From the cell containing the given text, extract its center point as [X, Y] coordinate. 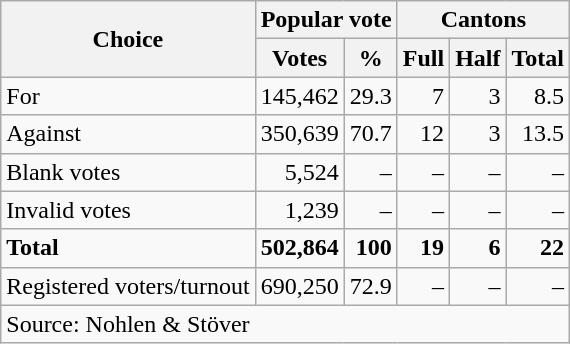
350,639 [300, 134]
22 [538, 248]
7 [423, 96]
Cantons [483, 20]
12 [423, 134]
Invalid votes [128, 210]
Votes [300, 58]
5,524 [300, 172]
19 [423, 248]
145,462 [300, 96]
690,250 [300, 286]
Popular vote [326, 20]
8.5 [538, 96]
Full [423, 58]
100 [370, 248]
29.3 [370, 96]
13.5 [538, 134]
Choice [128, 39]
6 [478, 248]
Source: Nohlen & Stöver [286, 324]
For [128, 96]
72.9 [370, 286]
1,239 [300, 210]
70.7 [370, 134]
Blank votes [128, 172]
% [370, 58]
502,864 [300, 248]
Against [128, 134]
Half [478, 58]
Registered voters/turnout [128, 286]
